Search for the cell housing the specified text and yield its [x, y] center coordinate. 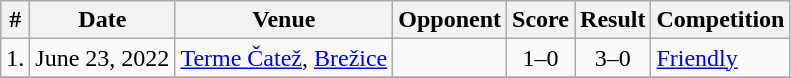
Opponent [450, 20]
Score [541, 20]
1–0 [541, 58]
Date [102, 20]
Terme Čatež, Brežice [284, 58]
Venue [284, 20]
3–0 [613, 58]
# [16, 20]
Competition [720, 20]
June 23, 2022 [102, 58]
Friendly [720, 58]
1. [16, 58]
Result [613, 20]
